Provide the [x, y] coordinate of the cell's center where the given text is located.  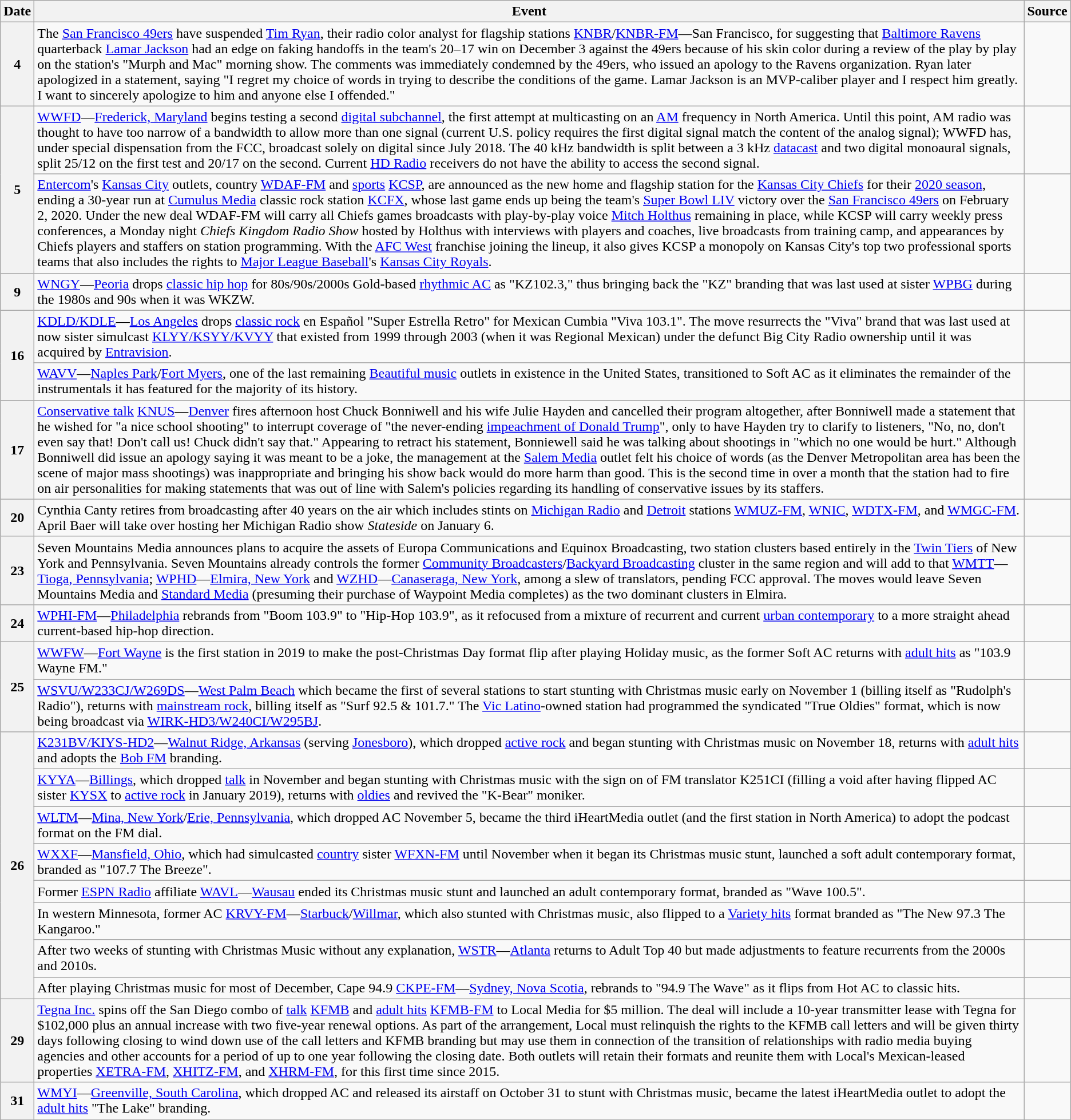
24 [17, 623]
Former ESPN Radio affiliate WAVL—Wausau ended its Christmas music stunt and launched an adult contemporary format, branded as "Wave 100.5". [529, 892]
20 [17, 517]
23 [17, 570]
Date [17, 11]
4 [17, 64]
Event [529, 11]
29 [17, 1040]
17 [17, 450]
9 [17, 292]
Source [1047, 11]
5 [17, 189]
26 [17, 865]
31 [17, 1101]
25 [17, 687]
16 [17, 355]
